Determine the [X, Y] coordinate at the center of the cell enclosing the given text.  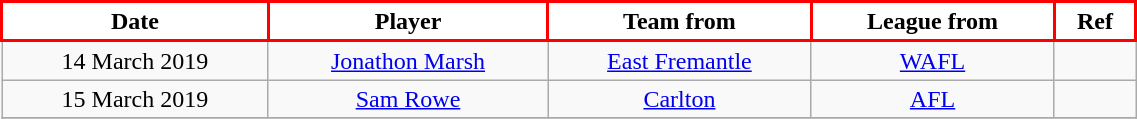
League from [932, 22]
15 March 2019 [136, 99]
Team from [680, 22]
Carlton [680, 99]
AFL [932, 99]
Date [136, 22]
Ref [1095, 22]
Player [408, 22]
Sam Rowe [408, 99]
Jonathon Marsh [408, 60]
WAFL [932, 60]
14 March 2019 [136, 60]
East Fremantle [680, 60]
